Scan for the cell matching the given text and deliver its [x, y] coordinate at center. 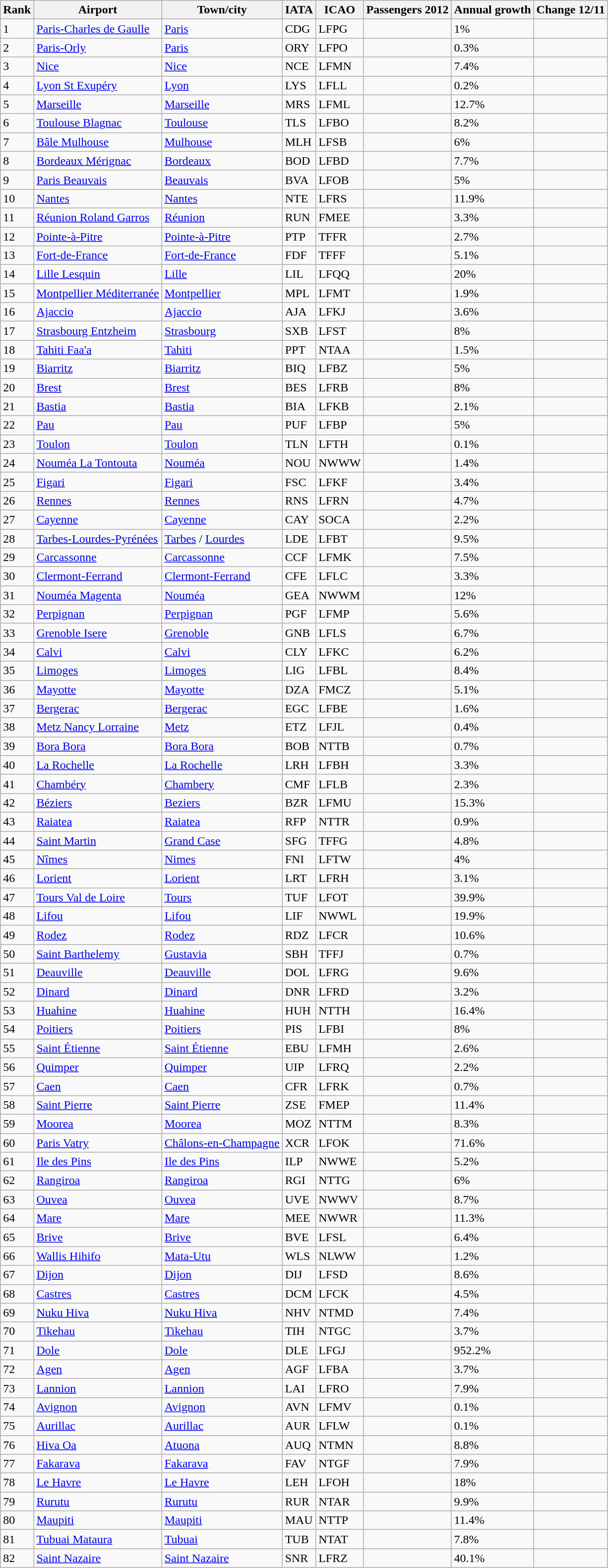
Toulouse Blagnac [98, 123]
9.9% [492, 1502]
31 [17, 595]
BOD [299, 161]
Rank [17, 10]
LIF [299, 916]
Réunion [222, 217]
48 [17, 916]
LFRO [340, 1388]
AVN [299, 1407]
Réunion Roland Garros [98, 217]
LFMP [340, 614]
36 [17, 690]
Paris Vatry [98, 1142]
3 [17, 66]
CAY [299, 519]
TIH [299, 1331]
1% [492, 29]
NHV [299, 1313]
WLS [299, 1256]
NTMD [340, 1313]
76 [17, 1445]
LFBD [340, 161]
1.4% [492, 463]
LFOB [340, 180]
51 [17, 973]
0.3% [492, 48]
Metz Nancy Lorraine [98, 727]
RGI [299, 1181]
NTTM [340, 1124]
Saint Barthelemy [98, 954]
9 [17, 180]
12% [492, 595]
DOL [299, 973]
67 [17, 1275]
19 [17, 369]
LFRK [340, 1086]
26 [17, 501]
Grenoble Isere [98, 633]
BVA [299, 180]
UIP [299, 1067]
4 [17, 85]
LFRN [340, 501]
74 [17, 1407]
69 [17, 1313]
4.7% [492, 501]
PUF [299, 425]
Béziers [98, 803]
25 [17, 482]
65 [17, 1237]
71 [17, 1350]
LFTH [340, 444]
LFBH [340, 765]
LFRG [340, 973]
FMEP [340, 1105]
4% [492, 860]
Lille [222, 274]
LFRQ [340, 1067]
BZR [299, 803]
9.5% [492, 538]
LFTW [340, 860]
ILP [299, 1162]
TUB [299, 1539]
NWWL [340, 916]
FDF [299, 255]
0.9% [492, 821]
NWWR [340, 1218]
PGF [299, 614]
Mata-Utu [222, 1256]
2.6% [492, 1048]
NWWV [340, 1199]
24 [17, 463]
29 [17, 558]
8 [17, 161]
43 [17, 821]
1.6% [492, 708]
Tubuai Mataura [98, 1539]
70 [17, 1331]
LFKC [340, 652]
BVE [299, 1237]
DLE [299, 1350]
NTTB [340, 746]
Strasbourg [222, 331]
Mulhouse [222, 142]
28 [17, 538]
LFML [340, 104]
LFBE [340, 708]
58 [17, 1105]
82 [17, 1558]
GEA [299, 595]
LFPO [340, 48]
ICAO [340, 10]
38 [17, 727]
33 [17, 633]
Toulouse [222, 123]
37 [17, 708]
MLH [299, 142]
NLWW [340, 1256]
NWWW [340, 463]
EGC [299, 708]
MOZ [299, 1124]
6.7% [492, 633]
CFE [299, 576]
LFBI [340, 1029]
61 [17, 1162]
19.9% [492, 916]
LFMN [340, 66]
41 [17, 784]
LFBP [340, 425]
47 [17, 897]
11.9% [492, 198]
LEH [299, 1483]
Chambéry [98, 784]
2.3% [492, 784]
LFBO [340, 123]
81 [17, 1539]
Beziers [222, 803]
Passengers 2012 [408, 10]
LFQQ [340, 274]
1.9% [492, 293]
RNS [299, 501]
CDG [299, 29]
Grenoble [222, 633]
NTMN [340, 1445]
35 [17, 671]
63 [17, 1199]
34 [17, 652]
Tours Val de Loire [98, 897]
79 [17, 1502]
45 [17, 860]
22 [17, 425]
3.4% [492, 482]
LYS [299, 85]
CMF [299, 784]
LFPG [340, 29]
3.6% [492, 312]
20 [17, 387]
NWWE [340, 1162]
DIJ [299, 1275]
NTTH [340, 1010]
FSC [299, 482]
Change 12/11 [570, 10]
SOCA [340, 519]
DZA [299, 690]
57 [17, 1086]
56 [17, 1067]
Strasbourg Entzheim [98, 331]
11.3% [492, 1218]
SFG [299, 841]
Tarbes-Lourdes-Pyrénées [98, 538]
AGF [299, 1369]
15.3% [492, 803]
NCE [299, 66]
21 [17, 406]
AUR [299, 1426]
TUF [299, 897]
Paris-Charles de Gaulle [98, 29]
8.8% [492, 1445]
NTAR [340, 1502]
LFKB [340, 406]
Atuona [222, 1445]
LFOK [340, 1142]
CLY [299, 652]
78 [17, 1483]
CFR [299, 1086]
18% [492, 1483]
60 [17, 1142]
ETZ [299, 727]
TFFR [340, 237]
14 [17, 274]
7.7% [492, 161]
15 [17, 293]
7 [17, 142]
AJA [299, 312]
ORY [299, 48]
GNB [299, 633]
RUR [299, 1502]
8.3% [492, 1124]
LFST [340, 331]
Bordeaux Mérignac [98, 161]
LFBT [340, 538]
LFCK [340, 1294]
59 [17, 1124]
TLN [299, 444]
80 [17, 1520]
Tahiti [222, 350]
TFFF [340, 255]
Bordeaux [222, 161]
LFMH [340, 1048]
LFRZ [340, 1558]
9.6% [492, 973]
16 [17, 312]
MEE [299, 1218]
6.2% [492, 652]
LIG [299, 671]
NTTR [340, 821]
LAI [299, 1388]
62 [17, 1181]
5.6% [492, 614]
2 [17, 48]
LDE [299, 538]
8.4% [492, 671]
23 [17, 444]
LFMU [340, 803]
NTGF [340, 1464]
MAU [299, 1520]
71.6% [492, 1142]
LFMT [340, 293]
20% [492, 274]
4.5% [492, 1294]
4.8% [492, 841]
LFBZ [340, 369]
PTP [299, 237]
6.4% [492, 1237]
8.2% [492, 123]
72 [17, 1369]
2.1% [492, 406]
Paris-Orly [98, 48]
73 [17, 1388]
Wallis Hihifo [98, 1256]
75 [17, 1426]
8.7% [492, 1199]
LFMK [340, 558]
LFLW [340, 1426]
EBU [299, 1048]
Nouméa Magenta [98, 595]
FMEE [340, 217]
Beauvais [222, 180]
50 [17, 954]
18 [17, 350]
LRH [299, 765]
ZSE [299, 1105]
Montpellier Méditerranée [98, 293]
FNI [299, 860]
BIA [299, 406]
68 [17, 1294]
Montpellier [222, 293]
Bâle Mulhouse [98, 142]
2.7% [492, 237]
27 [17, 519]
LFKF [340, 482]
NOU [299, 463]
LFBA [340, 1369]
FAV [299, 1464]
53 [17, 1010]
12 [17, 237]
SNR [299, 1558]
CCF [299, 558]
12.7% [492, 104]
952.2% [492, 1350]
Town/city [222, 10]
52 [17, 992]
NTAA [340, 350]
17 [17, 331]
1.2% [492, 1256]
39.9% [492, 897]
LFRS [340, 198]
Lyon St Exupéry [98, 85]
XCR [299, 1142]
Tours [222, 897]
LFRD [340, 992]
TFFG [340, 841]
8.6% [492, 1275]
LFOT [340, 897]
Gustavia [222, 954]
46 [17, 878]
Nîmes [98, 860]
BES [299, 387]
PPT [299, 350]
LFRB [340, 387]
DNR [299, 992]
PIS [299, 1029]
Tarbes / Lourdes [222, 538]
NTAT [340, 1539]
NWWM [340, 595]
NTGC [340, 1331]
44 [17, 841]
NTE [299, 198]
32 [17, 614]
LFGJ [340, 1350]
LFLL [340, 85]
LFSL [340, 1237]
66 [17, 1256]
AUQ [299, 1445]
SXB [299, 331]
Paris Beauvais [98, 180]
7.5% [492, 558]
Tahiti Faa'a [98, 350]
1.5% [492, 350]
NTTG [340, 1181]
LFJL [340, 727]
10.6% [492, 935]
40 [17, 765]
UVE [299, 1199]
LFOH [340, 1483]
6 [17, 123]
42 [17, 803]
5.2% [492, 1162]
LFLS [340, 633]
MPL [299, 293]
LFBL [340, 671]
BOB [299, 746]
3.1% [492, 878]
NTTP [340, 1520]
LFSD [340, 1275]
Metz [222, 727]
77 [17, 1464]
TFFJ [340, 954]
Airport [98, 10]
LFLB [340, 784]
11 [17, 217]
LRT [299, 878]
BIQ [299, 369]
Saint Martin [98, 841]
Châlons-en-Champagne [222, 1142]
40.1% [492, 1558]
LFLC [340, 576]
RFP [299, 821]
FMCZ [340, 690]
RUN [299, 217]
LFRH [340, 878]
LIL [299, 274]
64 [17, 1218]
LFKJ [340, 312]
Lille Lesquin [98, 274]
3.2% [492, 992]
Nouméa La Tontouta [98, 463]
SBH [299, 954]
Nimes [222, 860]
13 [17, 255]
55 [17, 1048]
LFCR [340, 935]
LFSB [340, 142]
5 [17, 104]
MRS [299, 104]
Tubuai [222, 1539]
DCM [299, 1294]
Hiva Oa [98, 1445]
IATA [299, 10]
1 [17, 29]
Annual growth [492, 10]
30 [17, 576]
0.4% [492, 727]
7.8% [492, 1539]
LFMV [340, 1407]
39 [17, 746]
TLS [299, 123]
54 [17, 1029]
0.2% [492, 85]
16.4% [492, 1010]
Lyon [222, 85]
49 [17, 935]
10 [17, 198]
Grand Case [222, 841]
HUH [299, 1010]
Chambery [222, 784]
RDZ [299, 935]
